Capture the cell that displays the provided text and extract its (X, Y) central coordinate. 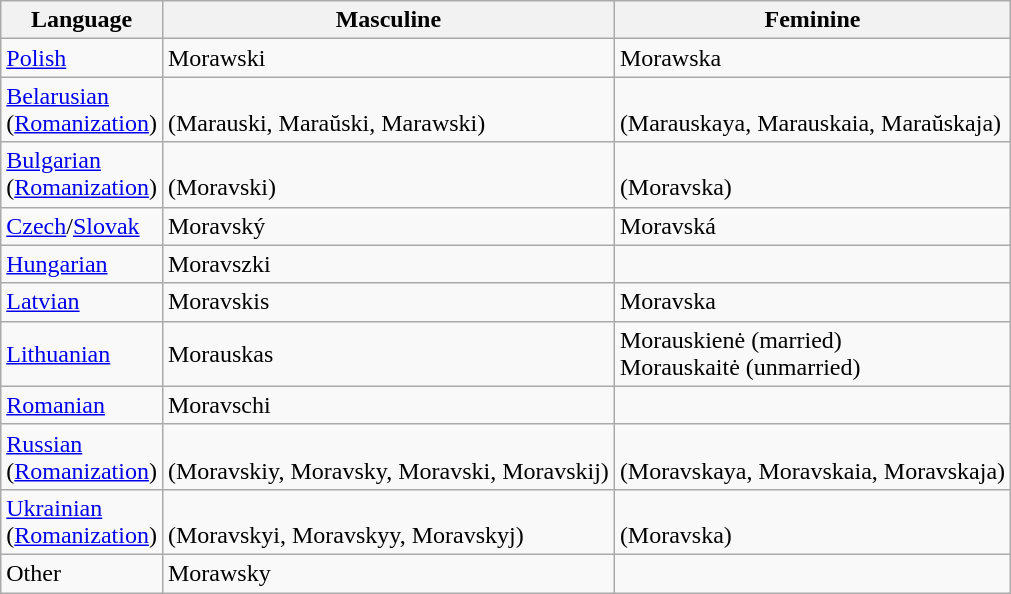
(Moravski) (388, 174)
Other (82, 573)
Czech/Slovak (82, 226)
Russian (Romanization) (82, 456)
(Moravskiy, Moravsky, Moravski, Moravskij) (388, 456)
Moravszki (388, 264)
Bulgarian (Romanization) (82, 174)
Feminine (812, 20)
Moravská (812, 226)
Polish (82, 58)
Moravský (388, 226)
(Moravskaya, Moravskaia, Moravskaja) (812, 456)
(Moravskyi, Moravskyy, Moravskyj) (388, 522)
Morauskienė (married) Morauskaitė (unmarried) (812, 354)
Lithuanian (82, 354)
(Marauski, Maraŭski, Marawski) (388, 110)
Moravska (812, 302)
Moravskis (388, 302)
Moravschi (388, 405)
Belarusian (Romanization) (82, 110)
Morawski (388, 58)
Language (82, 20)
Hungarian (82, 264)
Morauskas (388, 354)
Romanian (82, 405)
Morawska (812, 58)
Latvian (82, 302)
Ukrainian (Romanization) (82, 522)
(Marauskaya, Marauskaia, Maraŭskaja) (812, 110)
Masculine (388, 20)
Morawsky (388, 573)
